Output the [x, y] coordinate of the center of the cell containing the given text.  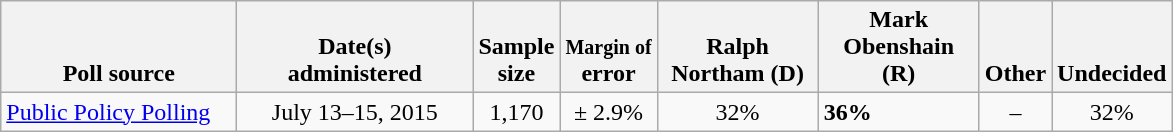
Margin oferror [608, 47]
Date(s)administered [355, 47]
Other [1015, 47]
Poll source [119, 47]
MarkObenshain (R) [898, 47]
Undecided [1112, 47]
Public Policy Polling [119, 112]
RalphNortham (D) [738, 47]
1,170 [516, 112]
Samplesize [516, 47]
– [1015, 112]
± 2.9% [608, 112]
July 13–15, 2015 [355, 112]
36% [898, 112]
